Extract the (x, y) coordinate from the center of the cell holding the provided text.  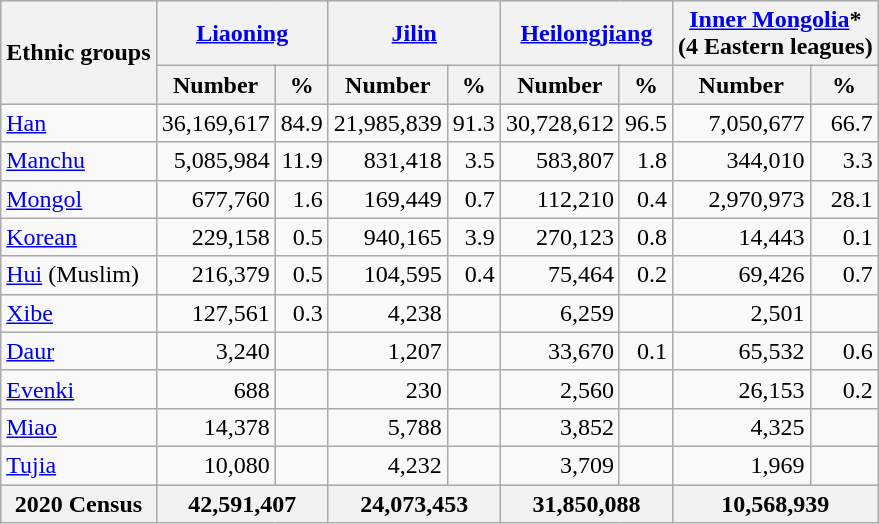
2,560 (560, 389)
31,850,088 (586, 503)
11.9 (302, 161)
344,010 (741, 161)
65,532 (741, 351)
230 (388, 389)
104,595 (388, 275)
66.7 (844, 123)
1.6 (302, 199)
583,807 (560, 161)
2,970,973 (741, 199)
Jilin (414, 34)
112,210 (560, 199)
5,085,984 (216, 161)
69,426 (741, 275)
7,050,677 (741, 123)
30,728,612 (560, 123)
3,852 (560, 427)
Miao (78, 427)
0.6 (844, 351)
270,123 (560, 237)
3.5 (474, 161)
0.8 (646, 237)
127,561 (216, 313)
Korean (78, 237)
Han (78, 123)
Liaoning (242, 34)
3.9 (474, 237)
3.3 (844, 161)
3,240 (216, 351)
10,568,939 (775, 503)
216,379 (216, 275)
2,501 (741, 313)
Daur (78, 351)
6,259 (560, 313)
10,080 (216, 465)
84.9 (302, 123)
Hui (Muslim) (78, 275)
96.5 (646, 123)
Mongol (78, 199)
4,232 (388, 465)
2020 Census (78, 503)
42,591,407 (242, 503)
Heilongjiang (586, 34)
21,985,839 (388, 123)
14,378 (216, 427)
677,760 (216, 199)
1,969 (741, 465)
4,238 (388, 313)
Xibe (78, 313)
3,709 (560, 465)
1,207 (388, 351)
28.1 (844, 199)
36,169,617 (216, 123)
91.3 (474, 123)
75,464 (560, 275)
169,449 (388, 199)
Evenki (78, 389)
688 (216, 389)
24,073,453 (414, 503)
229,158 (216, 237)
Ethnic groups (78, 52)
940,165 (388, 237)
831,418 (388, 161)
Inner Mongolia*(4 Eastern leagues) (775, 34)
26,153 (741, 389)
33,670 (560, 351)
4,325 (741, 427)
5,788 (388, 427)
0.3 (302, 313)
Tujia (78, 465)
14,443 (741, 237)
1.8 (646, 161)
Manchu (78, 161)
